Search for the cell housing the specified text and yield its (x, y) center coordinate. 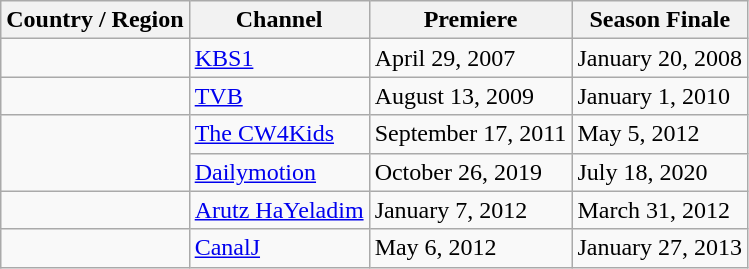
January 20, 2008 (660, 58)
April 29, 2007 (470, 58)
August 13, 2009 (470, 96)
May 5, 2012 (660, 134)
September 17, 2011 (470, 134)
KBS1 (279, 58)
The CW4Kids (279, 134)
May 6, 2012 (470, 248)
Arutz HaYeladim (279, 210)
CanalJ (279, 248)
October 26, 2019 (470, 172)
Country / Region (95, 20)
January 27, 2013 (660, 248)
January 7, 2012 (470, 210)
Dailymotion (279, 172)
January 1, 2010 (660, 96)
July 18, 2020 (660, 172)
Season Finale (660, 20)
March 31, 2012 (660, 210)
Premiere (470, 20)
TVB (279, 96)
Channel (279, 20)
